Locate the cell with the specified text and output its (X, Y) center coordinate. 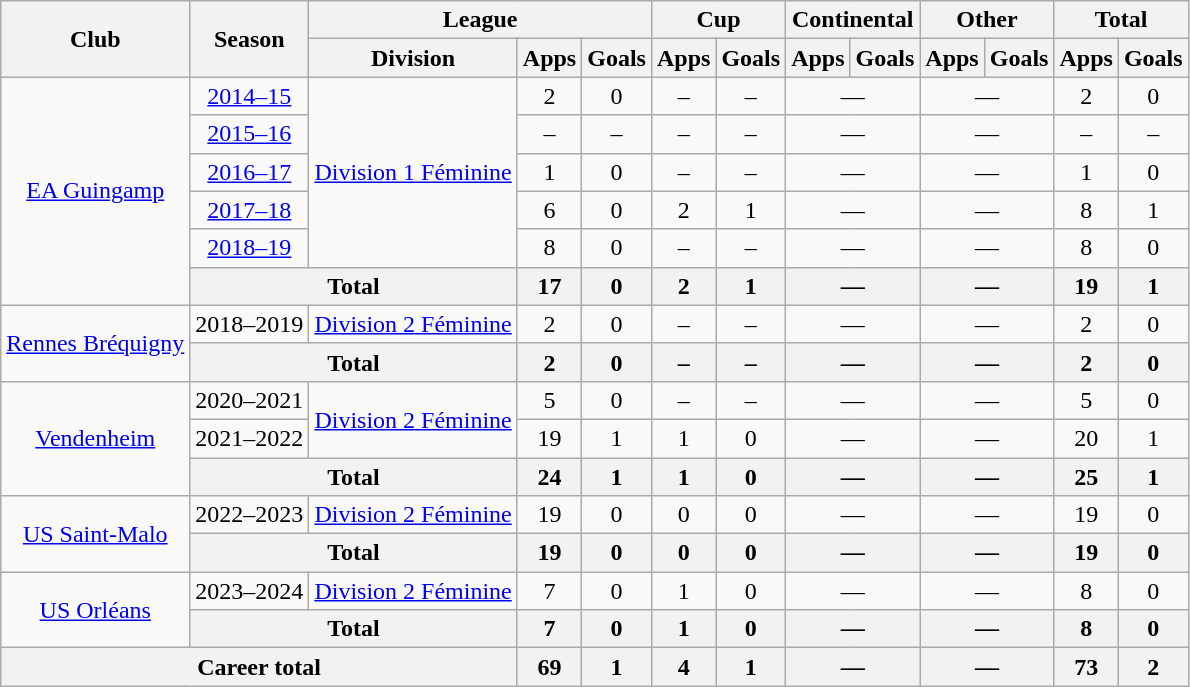
Career total (260, 667)
Continental (853, 20)
2018–2019 (250, 324)
Cup (718, 20)
EA Guingamp (96, 191)
20 (1086, 438)
17 (549, 286)
League (480, 20)
Division 1 Féminine (413, 172)
Club (96, 39)
2016–17 (250, 172)
US Saint-Malo (96, 534)
Division (413, 58)
6 (549, 210)
Rennes Bréquigny (96, 343)
2014–15 (250, 96)
2022–2023 (250, 515)
2023–2024 (250, 591)
US Orléans (96, 610)
24 (549, 477)
69 (549, 667)
4 (683, 667)
Vendenheim (96, 438)
2018–19 (250, 248)
2021–2022 (250, 438)
2017–18 (250, 210)
73 (1086, 667)
2015–16 (250, 134)
2020–2021 (250, 400)
25 (1086, 477)
Season (250, 39)
Other (987, 20)
